Identify which cell holds the provided text, then report its (X, Y) central coordinate. 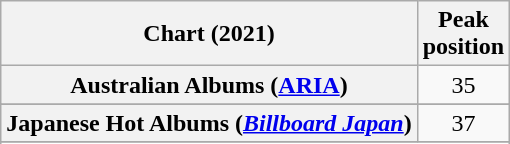
Australian Albums (ARIA) (209, 85)
Peakposition (463, 34)
37 (463, 123)
Chart (2021) (209, 34)
35 (463, 85)
Japanese Hot Albums (Billboard Japan) (209, 123)
